Return the [x, y] coordinate for the center point of the cell that contains the specified text.  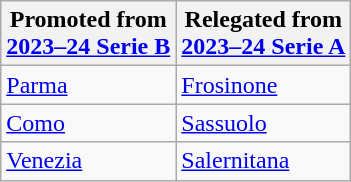
Sassuolo [264, 123]
Venezia [88, 161]
Salernitana [264, 161]
Parma [88, 85]
Frosinone [264, 85]
Como [88, 123]
Relegated from2023–24 Serie A [264, 34]
Promoted from2023–24 Serie B [88, 34]
